Locate the cell with the specified text and output its (x, y) center coordinate. 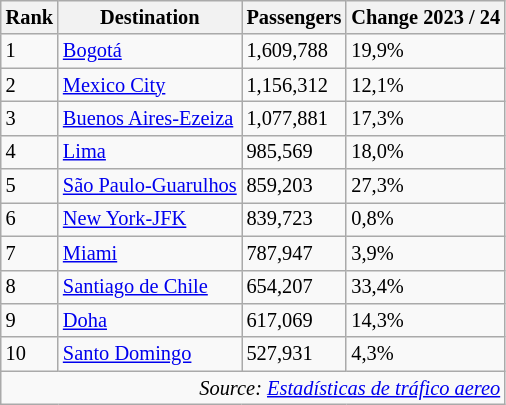
Source: Estadísticas de tráfico aereo (253, 388)
Buenos Aires-Ezeiza (150, 118)
Rank (30, 17)
São Paulo-Guarulhos (150, 186)
8 (30, 287)
Santo Domingo (150, 354)
6 (30, 219)
Santiago de Chile (150, 287)
18,0% (426, 152)
Passengers (294, 17)
Lima (150, 152)
2 (30, 85)
7 (30, 253)
Bogotá (150, 51)
1,077,881 (294, 118)
Destination (150, 17)
617,069 (294, 320)
Change 2023 / 24 (426, 17)
19,9% (426, 51)
1 (30, 51)
17,3% (426, 118)
654,207 (294, 287)
527,931 (294, 354)
10 (30, 354)
Doha (150, 320)
Mexico City (150, 85)
985,569 (294, 152)
3,9% (426, 253)
New York-JFK (150, 219)
3 (30, 118)
4,3% (426, 354)
5 (30, 186)
27,3% (426, 186)
9 (30, 320)
787,947 (294, 253)
33,4% (426, 287)
859,203 (294, 186)
Miami (150, 253)
12,1% (426, 85)
1,609,788 (294, 51)
0,8% (426, 219)
4 (30, 152)
839,723 (294, 219)
14,3% (426, 320)
1,156,312 (294, 85)
